Return the (X, Y) coordinate for the center point of the cell that contains the specified text.  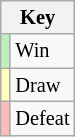
Win (42, 51)
Draw (42, 85)
Key (38, 17)
Defeat (42, 118)
